Search for the cell housing the specified text and yield its (X, Y) center coordinate. 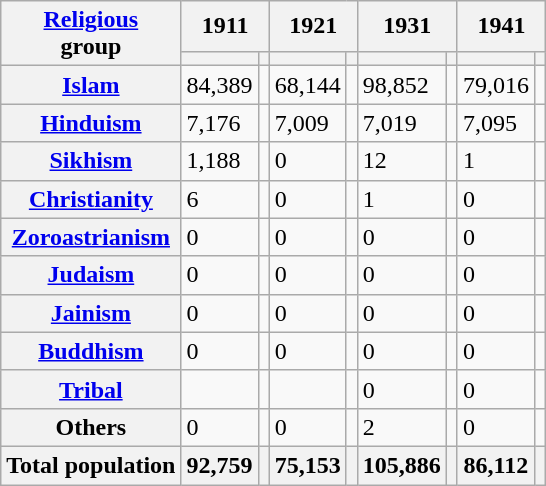
7,176 (220, 123)
92,759 (220, 465)
Zoroastrianism (91, 237)
12 (402, 161)
Religiousgroup (91, 34)
Tribal (91, 389)
1,188 (220, 161)
1911 (225, 26)
84,389 (220, 85)
1921 (313, 26)
Total population (91, 465)
Islam (91, 85)
Buddhism (91, 351)
7,019 (402, 123)
68,144 (308, 85)
98,852 (402, 85)
1931 (407, 26)
86,112 (496, 465)
Christianity (91, 199)
Jainism (91, 313)
7,095 (496, 123)
105,886 (402, 465)
7,009 (308, 123)
Judaism (91, 275)
2 (402, 427)
79,016 (496, 85)
Sikhism (91, 161)
75,153 (308, 465)
Others (91, 427)
6 (220, 199)
Hinduism (91, 123)
1941 (501, 26)
